Search for the cell housing the specified text and yield its [x, y] center coordinate. 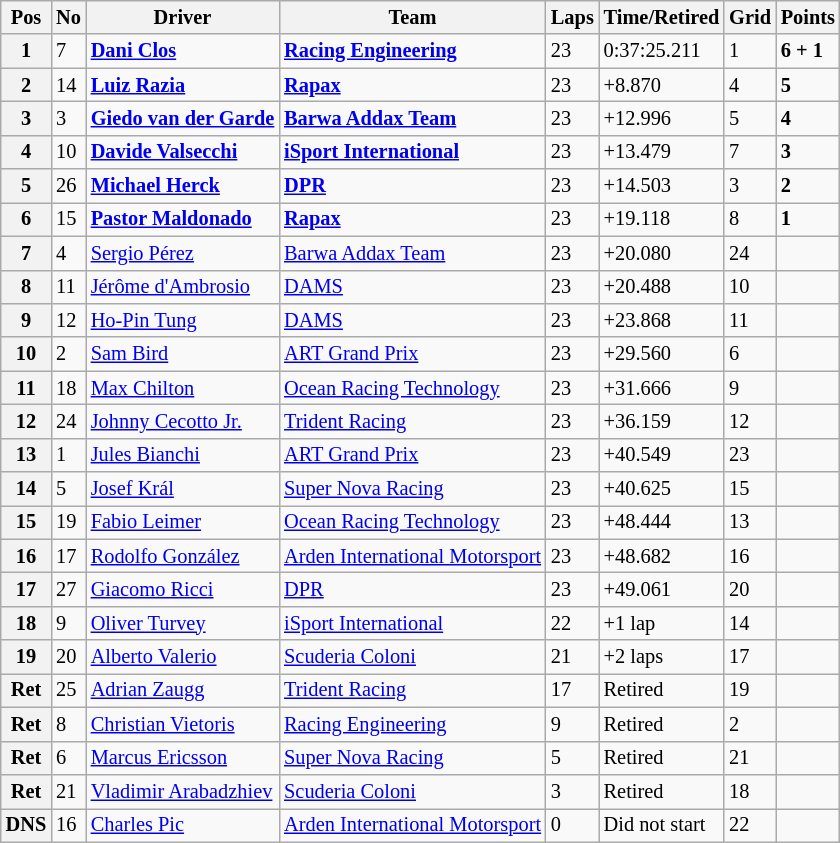
+48.444 [662, 522]
+31.666 [662, 388]
Sergio Pérez [182, 253]
+40.549 [662, 455]
DNS [26, 825]
No [68, 17]
+20.488 [662, 287]
27 [68, 589]
+36.159 [662, 421]
Pos [26, 17]
Giacomo Ricci [182, 589]
Davide Valsecchi [182, 152]
+8.870 [662, 85]
Did not start [662, 825]
Grid [750, 17]
+23.868 [662, 320]
0 [572, 825]
+12.996 [662, 118]
Laps [572, 17]
Giedo van der Garde [182, 118]
+14.503 [662, 186]
Marcus Ericsson [182, 758]
Time/Retired [662, 17]
Max Chilton [182, 388]
Josef Král [182, 489]
Alberto Valerio [182, 657]
+29.560 [662, 354]
Vladimir Arabadzhiev [182, 791]
+19.118 [662, 219]
Pastor Maldonado [182, 219]
Michael Herck [182, 186]
+49.061 [662, 589]
Jérôme d'Ambrosio [182, 287]
+40.625 [662, 489]
+48.682 [662, 556]
Rodolfo González [182, 556]
25 [68, 690]
Driver [182, 17]
Adrian Zaugg [182, 690]
Team [412, 17]
Points [808, 17]
Oliver Turvey [182, 623]
+13.479 [662, 152]
Ho-Pin Tung [182, 320]
6 + 1 [808, 51]
+2 laps [662, 657]
+20.080 [662, 253]
0:37:25.211 [662, 51]
Christian Vietoris [182, 724]
Charles Pic [182, 825]
26 [68, 186]
Luiz Razia [182, 85]
Dani Clos [182, 51]
Johnny Cecotto Jr. [182, 421]
+1 lap [662, 623]
Jules Bianchi [182, 455]
Sam Bird [182, 354]
Fabio Leimer [182, 522]
